Search for the cell housing the specified text and yield its (x, y) center coordinate. 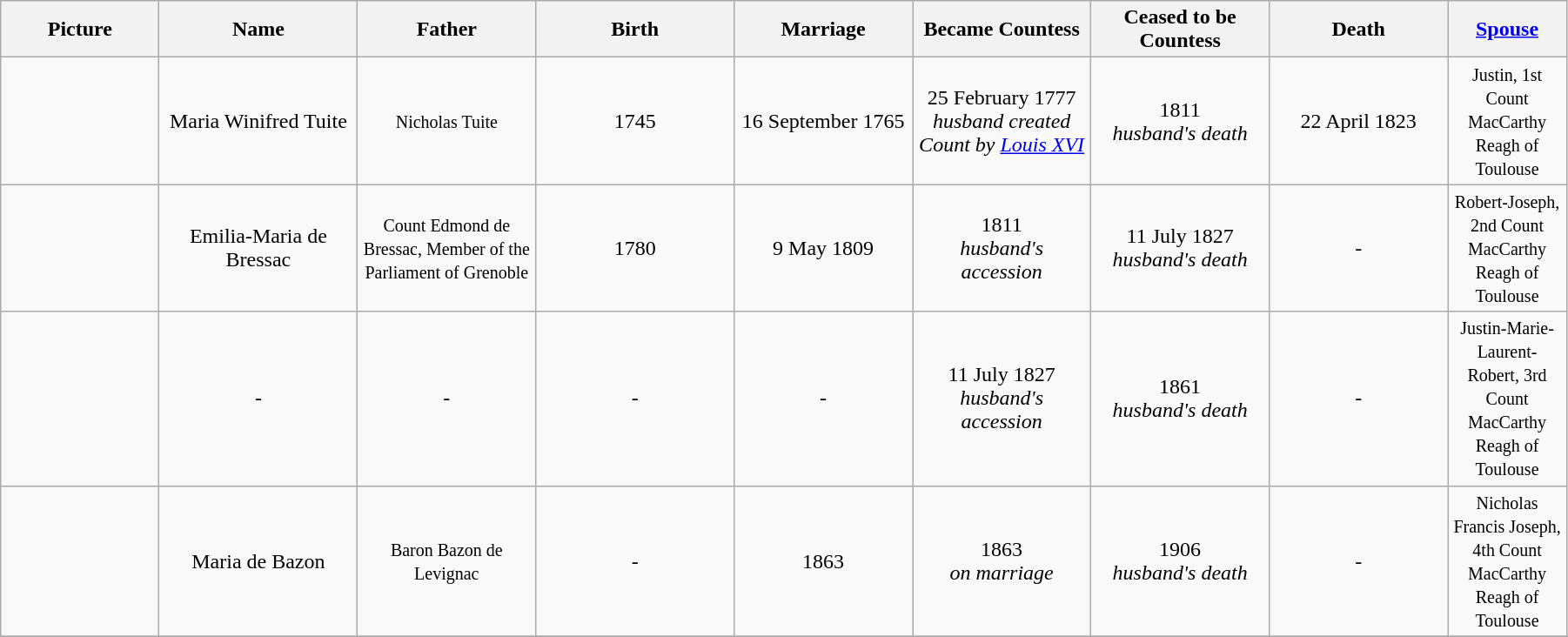
Became Countess (1002, 30)
Birth (635, 30)
Ceased to be Countess (1180, 30)
1863 (823, 560)
25 February 1777husband created Count by Louis XVI (1002, 121)
1861husband's death (1180, 399)
9 May 1809 (823, 248)
Nicholas Francis Joseph, 4th Count MacCarthy Reagh of Toulouse (1507, 560)
1863on marriage (1002, 560)
Father (447, 30)
11 July 1827husband's accession (1002, 399)
Name (258, 30)
1811husband's accession (1002, 248)
Nicholas Tuite (447, 121)
Death (1359, 30)
Count Edmond de Bressac, Member of the Parliament of Grenoble (447, 248)
Spouse (1507, 30)
Baron Bazon de Levignac (447, 560)
Emilia-Maria de Bressac (258, 248)
16 September 1765 (823, 121)
1906husband's death (1180, 560)
11 July 1827husband's death (1180, 248)
1745 (635, 121)
1811husband's death (1180, 121)
22 April 1823 (1359, 121)
Justin, 1st Count MacCarthy Reagh of Toulouse (1507, 121)
Marriage (823, 30)
Maria de Bazon (258, 560)
Picture (80, 30)
1780 (635, 248)
Maria Winifred Tuite (258, 121)
Justin-Marie-Laurent-Robert, 3rd Count MacCarthy Reagh of Toulouse (1507, 399)
Robert-Joseph, 2nd Count MacCarthy Reagh of Toulouse (1507, 248)
